Extract the [x, y] coordinate from the center of the cell holding the provided text.  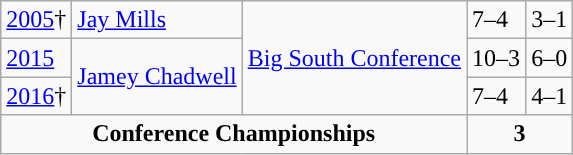
2015 [36, 58]
3–1 [550, 20]
2005† [36, 20]
Jay Mills [157, 20]
Big South Conference [354, 58]
10–3 [496, 58]
4–1 [550, 96]
2016† [36, 96]
Jamey Chadwell [157, 77]
Conference Championships [234, 134]
6–0 [550, 58]
3 [520, 134]
